Extract the [X, Y] coordinate from the center of the cell holding the provided text.  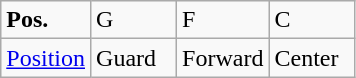
Position [46, 58]
C [312, 20]
Forward [223, 58]
G [134, 20]
F [223, 20]
Guard [134, 58]
Pos. [46, 20]
Center [312, 58]
